Return [X, Y] of the center of cell containing provided text 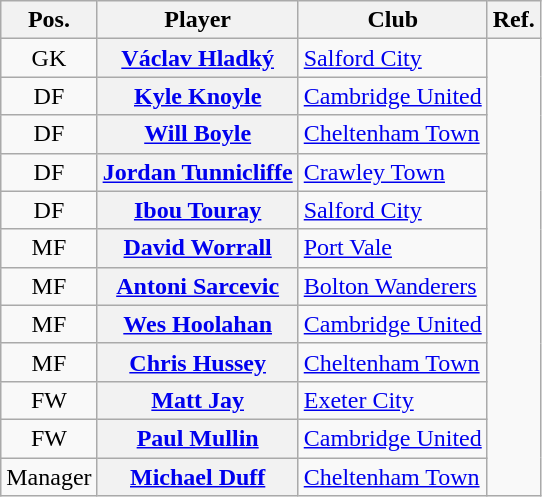
Manager [49, 477]
Bolton Wanderers [392, 286]
Pos. [49, 20]
Port Vale [392, 248]
David Worrall [198, 248]
Will Boyle [198, 134]
Paul Mullin [198, 438]
Jordan Tunnicliffe [198, 172]
Chris Hussey [198, 362]
Matt Jay [198, 400]
Václav Hladký [198, 58]
Ref. [514, 20]
Player [198, 20]
Antoni Sarcevic [198, 286]
Club [392, 20]
Kyle Knoyle [198, 96]
Crawley Town [392, 172]
GK [49, 58]
Wes Hoolahan [198, 324]
Exeter City [392, 400]
Michael Duff [198, 477]
Ibou Touray [198, 210]
